Scan for the cell matching the given text and deliver its (X, Y) coordinate at center. 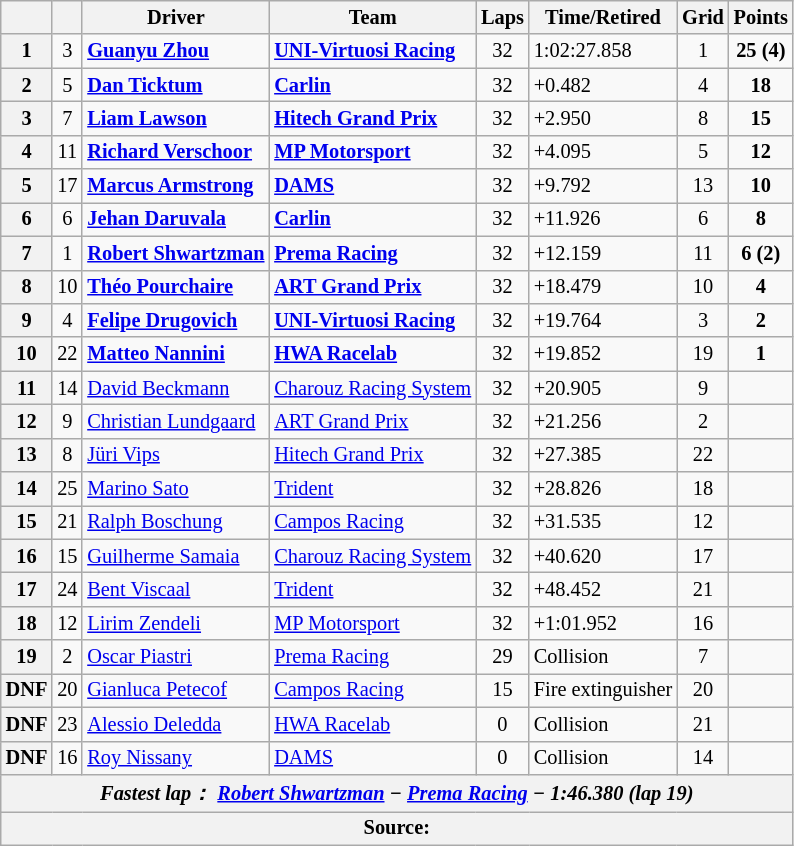
+20.905 (603, 388)
Alessio Deledda (176, 724)
+21.256 (603, 421)
Laps (502, 17)
Lirim Zendeli (176, 623)
Christian Lundgaard (176, 421)
+12.159 (603, 253)
6 (2) (761, 253)
Dan Ticktum (176, 85)
Driver (176, 17)
+9.792 (603, 186)
+19.852 (603, 354)
23 (67, 724)
+1:01.952 (603, 623)
Matteo Nannini (176, 354)
+19.764 (603, 320)
29 (502, 657)
Guanyu Zhou (176, 51)
Richard Verschoor (176, 152)
Points (761, 17)
+31.535 (603, 522)
Time/Retired (603, 17)
+28.826 (603, 489)
Marcus Armstrong (176, 186)
Gianluca Petecof (176, 690)
Fastest lap： Robert Shwartzman − Prema Racing − 1:46.380 (lap 19) (397, 792)
Liam Lawson (176, 118)
+0.482 (603, 85)
+11.926 (603, 219)
+48.452 (603, 589)
Théo Pourchaire (176, 287)
Felipe Drugovich (176, 320)
Fire extinguisher (603, 690)
1:02:27.858 (603, 51)
+27.385 (603, 455)
24 (67, 589)
Bent Viscaal (176, 589)
+4.095 (603, 152)
+18.479 (603, 287)
Guilherme Samaia (176, 556)
25 (4) (761, 51)
Jehan Daruvala (176, 219)
Roy Nissany (176, 758)
+40.620 (603, 556)
Grid (703, 17)
Marino Sato (176, 489)
+2.950 (603, 118)
Ralph Boschung (176, 522)
David Beckmann (176, 388)
Source: (397, 828)
Robert Shwartzman (176, 253)
25 (67, 489)
Team (372, 17)
Oscar Piastri (176, 657)
Jüri Vips (176, 455)
